Pinpoint the cell where the given text exists, returning its (X, Y) midpoint coordinate. 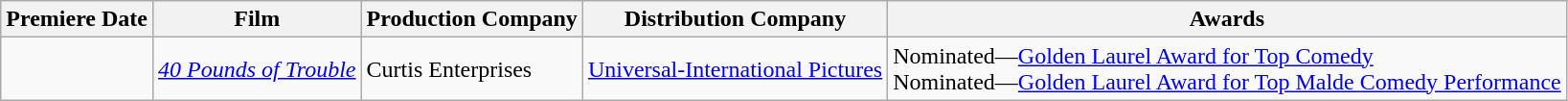
Awards (1228, 19)
Production Company (471, 19)
Universal-International Pictures (735, 69)
Nominated—Golden Laurel Award for Top ComedyNominated—Golden Laurel Award for Top Malde Comedy Performance (1228, 69)
Curtis Enterprises (471, 69)
Distribution Company (735, 19)
Film (258, 19)
Premiere Date (77, 19)
40 Pounds of Trouble (258, 69)
